Find where the given text appears and provide that cell's center as [x, y] coordinate. 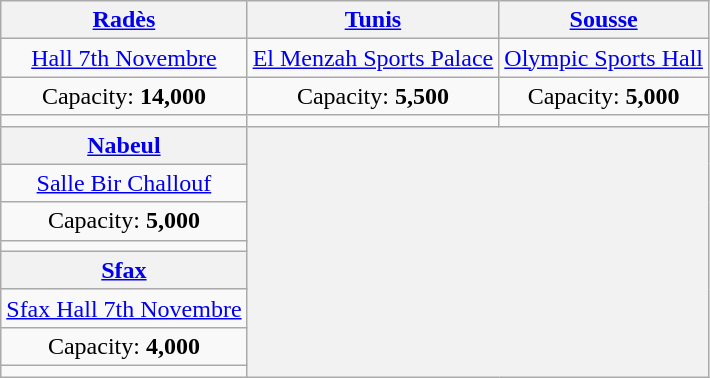
Radès [124, 20]
Capacity: 5,500 [373, 96]
Capacity: 4,000 [124, 346]
El Menzah Sports Palace [373, 58]
Sousse [604, 20]
Sfax Hall 7th Novembre [124, 308]
Salle Bir Challouf [124, 183]
Sfax [124, 270]
Tunis [373, 20]
Olympic Sports Hall [604, 58]
Hall 7th Novembre [124, 58]
Nabeul [124, 145]
Capacity: 14,000 [124, 96]
